Locate the cell with the specified text and output its (X, Y) center coordinate. 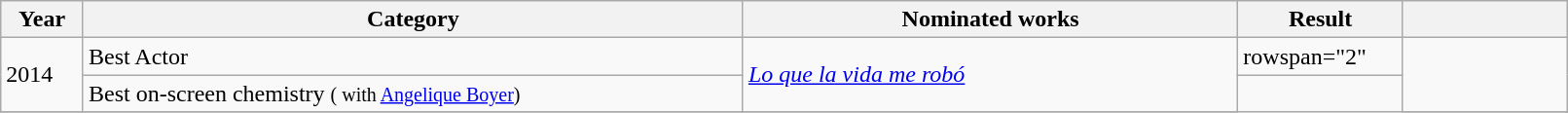
Best Actor (413, 56)
Year (43, 19)
Nominated works (990, 19)
Result (1320, 19)
Category (413, 19)
Best on-screen chemistry ( with Angelique Boyer) (413, 94)
Lo que la vida me robó (990, 75)
rowspan="2" (1320, 56)
2014 (43, 75)
